Pinpoint the cell where the given text exists, returning its [X, Y] midpoint coordinate. 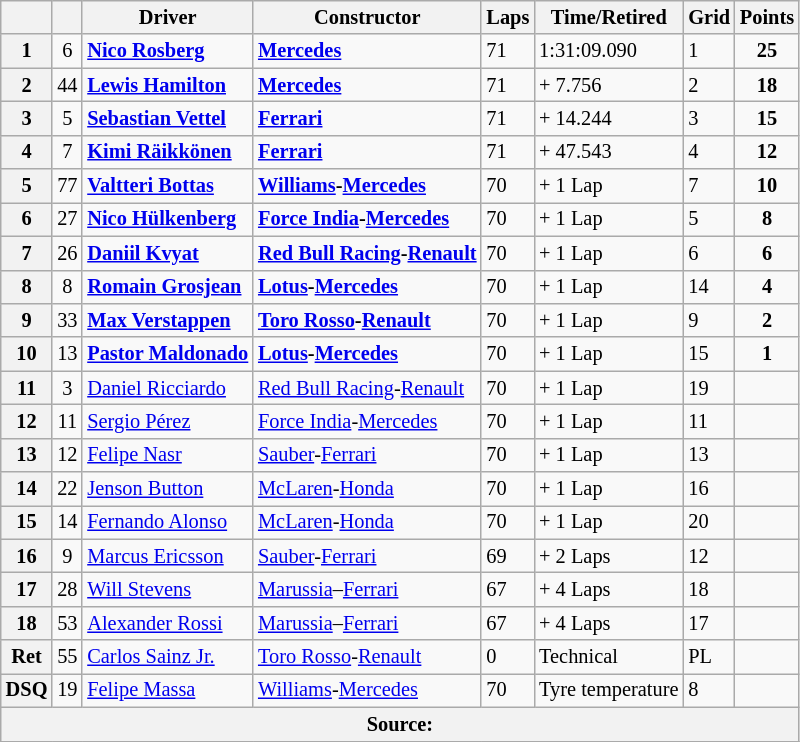
Felipe Massa [168, 690]
Daniel Ricciardo [168, 388]
Valtteri Bottas [168, 186]
Constructor [367, 17]
28 [67, 589]
Sebastian Vettel [168, 118]
+ 14.244 [608, 118]
55 [67, 657]
Time/Retired [608, 17]
Kimi Räikkönen [168, 152]
Pastor Maldonado [168, 354]
Jenson Button [168, 489]
Grid [709, 17]
69 [508, 556]
Fernando Alonso [168, 522]
PL [709, 657]
DSQ [27, 690]
Daniil Kvyat [168, 253]
+ 47.543 [608, 152]
53 [67, 623]
+ 7.756 [608, 85]
Marcus Ericsson [168, 556]
Nico Hülkenberg [168, 219]
Lewis Hamilton [168, 85]
Laps [508, 17]
33 [67, 320]
Source: [400, 724]
25 [767, 51]
Felipe Nasr [168, 455]
27 [67, 219]
Carlos Sainz Jr. [168, 657]
22 [67, 489]
77 [67, 186]
0 [508, 657]
Ret [27, 657]
Max Verstappen [168, 320]
+ 2 Laps [608, 556]
1:31:09.090 [608, 51]
Will Stevens [168, 589]
26 [67, 253]
Nico Rosberg [168, 51]
Driver [168, 17]
Romain Grosjean [168, 287]
44 [67, 85]
Points [767, 17]
Technical [608, 657]
Tyre temperature [608, 690]
Sergio Pérez [168, 421]
Alexander Rossi [168, 623]
20 [709, 522]
